Scan for the cell matching the given text and deliver its (X, Y) coordinate at center. 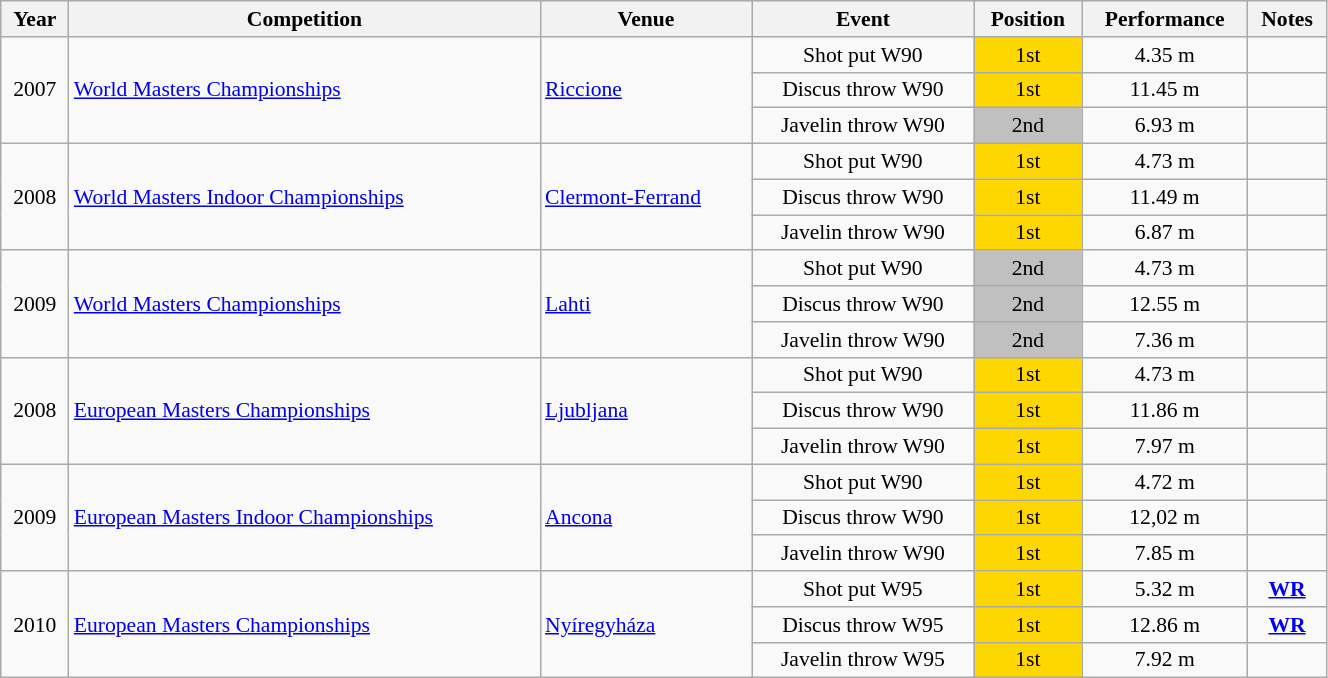
12.86 m (1165, 625)
Year (35, 19)
Lahti (646, 304)
2010 (35, 624)
7.97 m (1165, 447)
Javelin throw W95 (863, 660)
Shot put W95 (863, 589)
5.32 m (1165, 589)
World Masters Indoor Championships (304, 198)
6.87 m (1165, 233)
11.86 m (1165, 411)
2007 (35, 90)
4.72 m (1165, 482)
Venue (646, 19)
Event (863, 19)
7.92 m (1165, 660)
Riccione (646, 90)
6.93 m (1165, 126)
12.55 m (1165, 304)
7.36 m (1165, 340)
Position (1028, 19)
4.35 m (1165, 55)
Performance (1165, 19)
Ancona (646, 518)
Competition (304, 19)
11.45 m (1165, 90)
Nyíregyháza (646, 624)
Clermont-Ferrand (646, 198)
European Masters Indoor Championships (304, 518)
7.85 m (1165, 554)
Discus throw W95 (863, 625)
12,02 m (1165, 518)
11.49 m (1165, 197)
Notes (1288, 19)
Ljubljana (646, 410)
